Detect which cell encompasses the target text, then output its [X, Y] center coordinate. 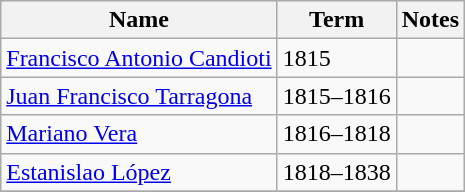
1815–1816 [336, 96]
Name [139, 20]
Estanislao López [139, 172]
Notes [430, 20]
1818–1838 [336, 172]
Term [336, 20]
Francisco Antonio Candioti [139, 58]
Juan Francisco Tarragona [139, 96]
1816–1818 [336, 134]
1815 [336, 58]
Mariano Vera [139, 134]
